Return the [x, y] coordinate for the center point of the cell that contains the specified text.  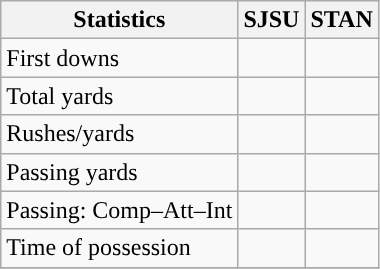
Rushes/yards [120, 134]
Passing: Comp–Att–Int [120, 210]
First downs [120, 58]
Time of possession [120, 248]
Total yards [120, 96]
Passing yards [120, 172]
SJSU [272, 20]
STAN [342, 20]
Statistics [120, 20]
